Search for the cell housing the specified text and yield its (x, y) center coordinate. 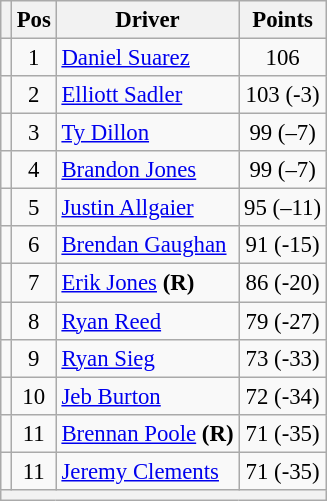
Erik Jones (R) (148, 283)
Elliott Sadler (148, 95)
79 (-27) (283, 321)
5 (34, 208)
8 (34, 321)
Ty Dillon (148, 133)
91 (-15) (283, 245)
3 (34, 133)
Pos (34, 20)
106 (283, 58)
Driver (148, 20)
95 (–11) (283, 208)
Points (283, 20)
6 (34, 245)
Jeb Burton (148, 396)
Ryan Sieg (148, 358)
72 (-34) (283, 396)
4 (34, 170)
Brennan Poole (R) (148, 433)
86 (-20) (283, 283)
Daniel Suarez (148, 58)
Jeremy Clements (148, 471)
Brendan Gaughan (148, 245)
Justin Allgaier (148, 208)
Ryan Reed (148, 321)
103 (-3) (283, 95)
Brandon Jones (148, 170)
9 (34, 358)
10 (34, 396)
2 (34, 95)
73 (-33) (283, 358)
1 (34, 58)
7 (34, 283)
